For the text-containing cell, return its midpoint in [x, y] coordinate format. 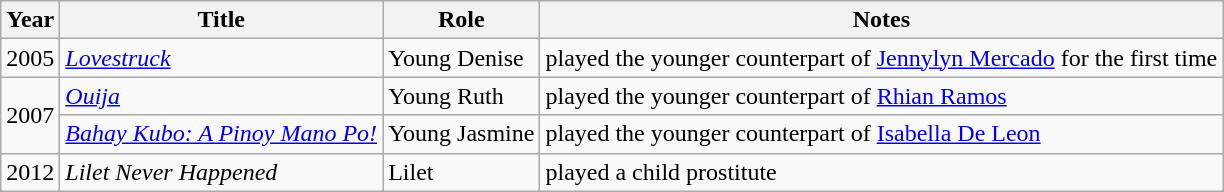
played the younger counterpart of Isabella De Leon [882, 134]
played a child prostitute [882, 172]
Bahay Kubo: A Pinoy Mano Po! [222, 134]
Ouija [222, 96]
Year [30, 20]
played the younger counterpart of Jennylyn Mercado for the first time [882, 58]
2005 [30, 58]
Young Denise [462, 58]
Lovestruck [222, 58]
Lilet Never Happened [222, 172]
Young Jasmine [462, 134]
played the younger counterpart of Rhian Ramos [882, 96]
Notes [882, 20]
Young Ruth [462, 96]
2012 [30, 172]
2007 [30, 115]
Lilet [462, 172]
Title [222, 20]
Role [462, 20]
